Pinpoint the cell where the given text exists, returning its (X, Y) midpoint coordinate. 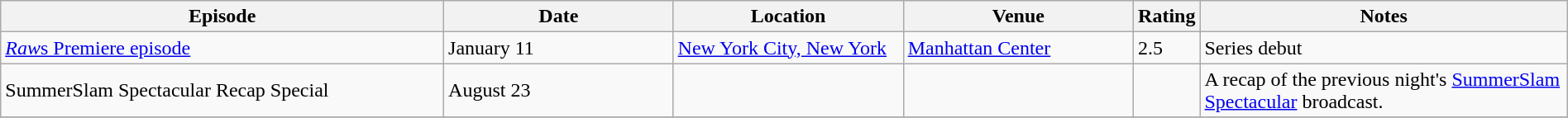
August 23 (559, 91)
Episode (222, 17)
Manhattan Center (1018, 48)
January 11 (559, 48)
Series debut (1384, 48)
Venue (1018, 17)
2.5 (1167, 48)
A recap of the previous night's SummerSlam Spectacular broadcast. (1384, 91)
Date (559, 17)
New York City, New York (788, 48)
Raws Premiere episode (222, 48)
Notes (1384, 17)
Location (788, 17)
Rating (1167, 17)
SummerSlam Spectacular Recap Special (222, 91)
